Identify which cell holds the provided text, then report its [x, y] central coordinate. 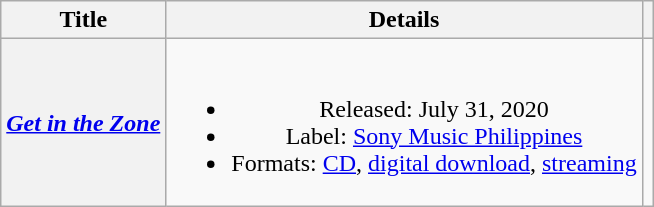
Released: July 31, 2020Label: Sony Music PhilippinesFormats: CD, digital download, streaming [404, 122]
Get in the Zone [84, 122]
Details [404, 20]
Title [84, 20]
